For the text-containing cell, return its midpoint in (X, Y) coordinate format. 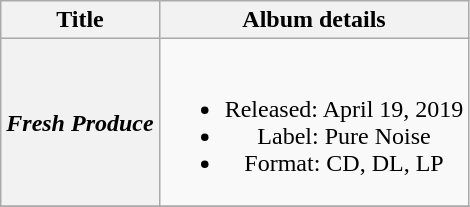
Fresh Produce (80, 122)
Released: April 19, 2019Label: Pure NoiseFormat: CD, DL, LP (314, 122)
Album details (314, 20)
Title (80, 20)
